Locate the cell with the specified text and output its (x, y) center coordinate. 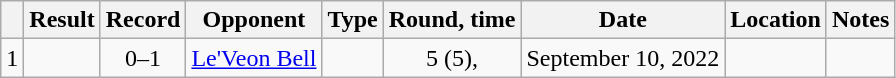
Notes (860, 20)
Opponent (254, 20)
Result (62, 20)
Type (352, 20)
Round, time (452, 20)
1 (12, 58)
5 (5), (452, 58)
Record (143, 20)
September 10, 2022 (623, 58)
Le'Veon Bell (254, 58)
0–1 (143, 58)
Location (776, 20)
Date (623, 20)
